Determine the (x, y) coordinate at the center of the cell enclosing the given text.  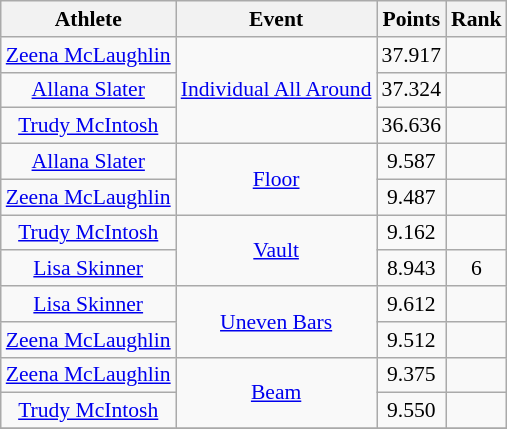
9.487 (412, 197)
37.324 (412, 90)
9.375 (412, 375)
Individual All Around (276, 90)
6 (476, 269)
9.162 (412, 233)
Athlete (88, 19)
Floor (276, 180)
8.943 (412, 269)
Vault (276, 250)
9.612 (412, 304)
Uneven Bars (276, 322)
Beam (276, 392)
Points (412, 19)
9.587 (412, 162)
Rank (476, 19)
Event (276, 19)
9.512 (412, 340)
36.636 (412, 126)
9.550 (412, 411)
37.917 (412, 55)
